Identify which cell holds the provided text, then report its [x, y] central coordinate. 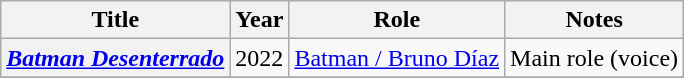
Title [116, 20]
Role [397, 20]
Year [260, 20]
Batman / Bruno Díaz [397, 58]
Main role (voice) [594, 58]
Batman Desenterrado [116, 58]
Notes [594, 20]
2022 [260, 58]
